Determine the [X, Y] coordinate at the center of the cell enclosing the given text.  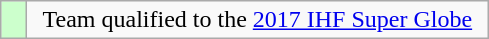
Team qualified to the 2017 IHF Super Globe [258, 20]
